Provide the (X, Y) coordinate of the cell's center where the given text is located.  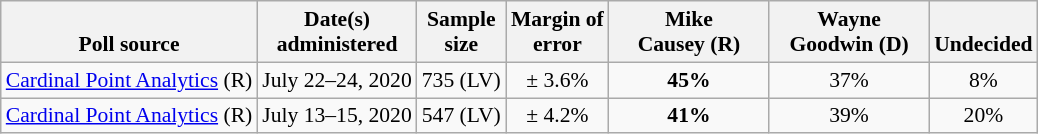
41% (689, 116)
735 (LV) (462, 80)
Samplesize (462, 32)
± 4.2% (558, 116)
MikeCausey (R) (689, 32)
Poll source (130, 32)
WayneGoodwin (D) (849, 32)
July 22–24, 2020 (336, 80)
Margin oferror (558, 32)
± 3.6% (558, 80)
547 (LV) (462, 116)
20% (983, 116)
8% (983, 80)
Date(s)administered (336, 32)
Undecided (983, 32)
July 13–15, 2020 (336, 116)
45% (689, 80)
37% (849, 80)
39% (849, 116)
